Find where the given text appears and provide that cell's center as (X, Y) coordinate. 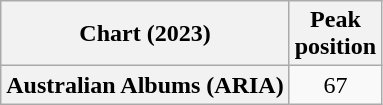
Chart (2023) (145, 34)
67 (335, 85)
Peakposition (335, 34)
Australian Albums (ARIA) (145, 85)
